Search for the cell housing the specified text and yield its (X, Y) center coordinate. 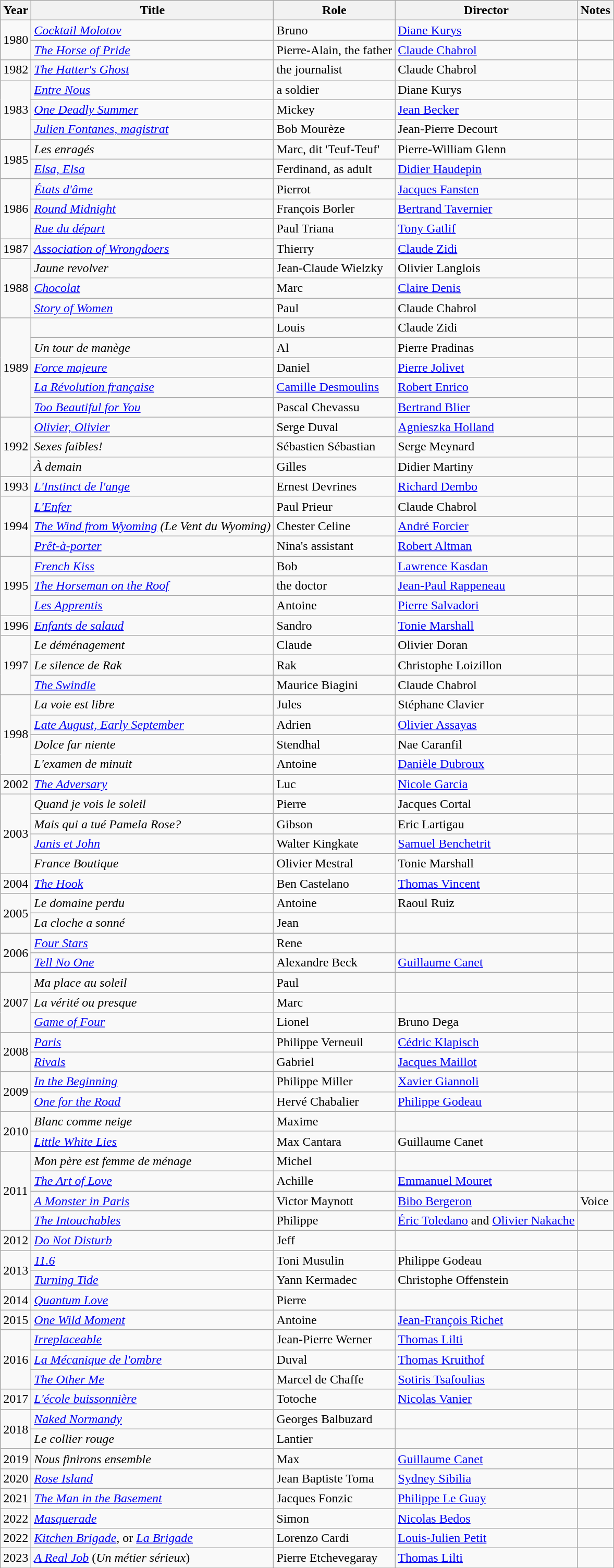
French Kiss (152, 566)
Sydney Sibilia (486, 1478)
Olivier Langlois (486, 268)
Philippe Le Guay (486, 1498)
1992 (16, 447)
Duval (335, 1359)
Paul Triana (335, 228)
Association of Wrongdoers (152, 249)
Rak (335, 665)
Tell No One (152, 963)
Serge Meynard (486, 447)
Title (152, 10)
Gilles (335, 467)
1995 (16, 585)
Nous finirons ensemble (152, 1459)
Adrien (335, 725)
Emmanuel Mouret (486, 1181)
Lawrence Kasdan (486, 566)
Bruno Dega (486, 1022)
Christophe Loizillon (486, 665)
Pierre-William Glenn (486, 149)
Simon (335, 1518)
Rue du départ (152, 228)
Quantum Love (152, 1300)
Pierre Salvadori (486, 606)
The Other Me (152, 1379)
Le domaine perdu (152, 903)
1996 (16, 626)
Cédric Klapisch (486, 1042)
The Horseman on the Roof (152, 586)
Serge Duval (335, 427)
2005 (16, 913)
Louis (335, 328)
Richard Dembo (486, 486)
Rivals (152, 1062)
1982 (16, 70)
1988 (16, 288)
Pierre Pradinas (486, 348)
Jean Baptiste Toma (335, 1478)
L'Enfer (152, 506)
1994 (16, 526)
Jacques Cortal (486, 804)
Yann Kermadec (335, 1280)
Le déménagement (152, 645)
Late August, Early September (152, 725)
One Deadly Summer (152, 109)
Jaune revolver (152, 268)
2009 (16, 1092)
Olivier Mestral (335, 863)
Sotiris Tsafoulias (486, 1379)
Ma place au soleil (152, 983)
François Borler (335, 209)
Bob Mourèze (335, 129)
Irreplaceable (152, 1340)
Robert Altman (486, 546)
Les Apprentis (152, 606)
Sexes faibles! (152, 447)
2017 (16, 1399)
Game of Four (152, 1022)
Marc, dit 'Teuf-Teuf' (335, 149)
The Man in the Basement (152, 1498)
Éric Toledano and Olivier Nakache (486, 1221)
Nina's assistant (335, 546)
Pierre Jolivet (486, 367)
Pascal Chevassu (335, 407)
Too Beautiful for You (152, 407)
Dolce far niente (152, 744)
André Forcier (486, 526)
L'Instinct de l'ange (152, 486)
Bob (335, 566)
1989 (16, 367)
In the Beginning (152, 1082)
2011 (16, 1191)
Jean Becker (486, 109)
Paul Prieur (335, 506)
Georges Balbuzard (335, 1419)
Lantier (335, 1439)
Claire Denis (486, 288)
États d'âme (152, 189)
Danièle Dubroux (486, 764)
Ernest Devrines (335, 486)
Jacques Fansten (486, 189)
Christophe Offenstein (486, 1280)
Didier Martiny (486, 467)
Lionel (335, 1022)
Maxime (335, 1121)
Eric Lartigau (486, 824)
2008 (16, 1052)
Claude (335, 645)
Thomas Vincent (486, 884)
the journalist (335, 70)
A Monster in Paris (152, 1200)
Philippe (335, 1221)
Naked Normandy (152, 1419)
Le silence de Rak (152, 665)
Jacques Fonzic (335, 1498)
2020 (16, 1478)
2019 (16, 1459)
Ben Castelano (335, 884)
Stendhal (335, 744)
Olivier, Olivier (152, 427)
1987 (16, 249)
1980 (16, 40)
À demain (152, 467)
Rose Island (152, 1478)
Director (486, 10)
La Mécanique de l'ombre (152, 1359)
Jeff (335, 1241)
Jacques Maillot (486, 1062)
L'école buissonnière (152, 1399)
Paris (152, 1042)
Chocolat (152, 288)
Janis et John (152, 843)
Le collier rouge (152, 1439)
Entre Nous (152, 90)
1983 (16, 109)
2023 (16, 1558)
Samuel Benchetrit (486, 843)
2016 (16, 1359)
Mickey (335, 109)
Cocktail Molotov (152, 30)
Victor Maynott (335, 1200)
2007 (16, 1002)
Elsa, Elsa (152, 169)
Sébastien Sébastian (335, 447)
Philippe Miller (335, 1082)
Thierry (335, 249)
Nicolas Vanier (486, 1399)
Notes (595, 10)
Robert Enrico (486, 387)
2002 (16, 784)
Masquerade (152, 1518)
Jean-Pierre Decourt (486, 129)
Nae Caranfil (486, 744)
Hervé Chabalier (335, 1101)
Agnieszka Holland (486, 427)
Voice (595, 1200)
1986 (16, 209)
1993 (16, 486)
The Hook (152, 884)
Pierrot (335, 189)
Luc (335, 784)
The Horse of Pride (152, 50)
Jean-Claude Wielzky (335, 268)
The Intouchables (152, 1221)
2014 (16, 1300)
Lorenzo Cardi (335, 1538)
Four Stars (152, 943)
Kitchen Brigade, or La Brigade (152, 1538)
2018 (16, 1429)
2010 (16, 1131)
Philippe Verneuil (335, 1042)
Jean (335, 923)
Story of Women (152, 308)
Camille Desmoulins (335, 387)
Louis-Julien Petit (486, 1538)
Gabriel (335, 1062)
Chester Celine (335, 526)
Jules (335, 705)
a soldier (335, 90)
Little White Lies (152, 1141)
The Art of Love (152, 1181)
Un tour de manège (152, 348)
Stéphane Clavier (486, 705)
La vérité ou presque (152, 1002)
France Boutique (152, 863)
Didier Haudepin (486, 169)
2003 (16, 834)
2013 (16, 1270)
Olivier Doran (486, 645)
La Révolution française (152, 387)
2006 (16, 953)
Max Cantara (335, 1141)
Michel (335, 1161)
A Real Job (Un métier sérieux) (152, 1558)
Nicole Garcia (486, 784)
Alexandre Beck (335, 963)
Blanc comme neige (152, 1121)
Olivier Assayas (486, 725)
Walter Kingkate (335, 843)
Year (16, 10)
One Wild Moment (152, 1320)
Raoul Ruiz (486, 903)
Turning Tide (152, 1280)
2021 (16, 1498)
Thomas Kruithof (486, 1359)
Tony Gatlif (486, 228)
Quand je vois le soleil (152, 804)
Pierre Etchevegaray (335, 1558)
Jean-Paul Rappeneau (486, 586)
La cloche a sonné (152, 923)
Rene (335, 943)
Jean-François Richet (486, 1320)
Round Midnight (152, 209)
Bertrand Blier (486, 407)
Daniel (335, 367)
Prêt-à-porter (152, 546)
2015 (16, 1320)
1998 (16, 734)
Do Not Disturb (152, 1241)
Bruno (335, 30)
L'examen de minuit (152, 764)
One for the Road (152, 1101)
The Swindle (152, 685)
Mon père est femme de ménage (152, 1161)
Achille (335, 1181)
Sandro (335, 626)
Mais qui a tué Pamela Rose? (152, 824)
Marcel de Chaffe (335, 1379)
The Adversary (152, 784)
11.6 (152, 1260)
Nicolas Bedos (486, 1518)
Toni Musulin (335, 1260)
Al (335, 348)
Julien Fontanes, magistrat (152, 129)
Role (335, 10)
The Hatter's Ghost (152, 70)
Max (335, 1459)
La voie est libre (152, 705)
Ferdinand, as adult (335, 169)
2004 (16, 884)
1985 (16, 159)
the doctor (335, 586)
Force majeure (152, 367)
Bibo Bergeron (486, 1200)
Les enragés (152, 149)
Xavier Giannoli (486, 1082)
Maurice Biagini (335, 685)
Enfants de salaud (152, 626)
1997 (16, 665)
The Wind from Wyoming (Le Vent du Wyoming) (152, 526)
Bertrand Tavernier (486, 209)
Pierre-Alain, the father (335, 50)
Jean-Pierre Werner (335, 1340)
2012 (16, 1241)
Totoche (335, 1399)
Gibson (335, 824)
